For the text-containing cell, return its midpoint in (X, Y) coordinate format. 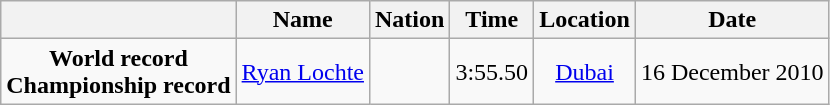
Ryan Lochte (302, 72)
Location (585, 20)
16 December 2010 (732, 72)
Nation (409, 20)
Time (492, 20)
Date (732, 20)
3:55.50 (492, 72)
Dubai (585, 72)
Name (302, 20)
World recordChampionship record (118, 72)
